Scan for the cell matching the given text and deliver its (X, Y) coordinate at center. 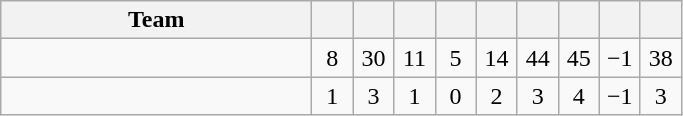
8 (332, 58)
45 (578, 58)
14 (496, 58)
11 (414, 58)
4 (578, 96)
2 (496, 96)
44 (538, 58)
Team (156, 20)
5 (456, 58)
0 (456, 96)
30 (374, 58)
38 (660, 58)
